Capture the cell that displays the provided text and extract its [X, Y] central coordinate. 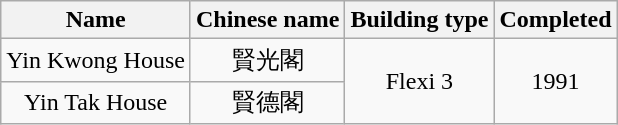
賢德閣 [267, 102]
Flexi 3 [420, 82]
1991 [556, 82]
Yin Tak House [96, 102]
賢光閣 [267, 60]
Building type [420, 20]
Yin Kwong House [96, 60]
Completed [556, 20]
Name [96, 20]
Chinese name [267, 20]
